Search for the cell housing the specified text and yield its (X, Y) center coordinate. 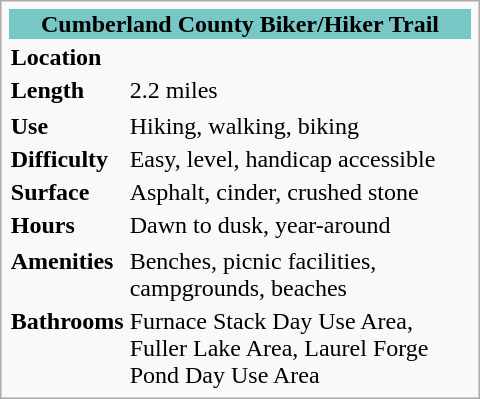
Furnace Stack Day Use Area, Fuller Lake Area, Laurel Forge Pond Day Use Area (300, 348)
Hours (67, 225)
Hiking, walking, biking (300, 126)
2.2 miles (300, 90)
Benches, picnic facilities, campgrounds, beaches (300, 274)
Location (67, 57)
Surface (67, 192)
Length (67, 90)
Difficulty (67, 159)
Bathrooms (67, 348)
Easy, level, handicap accessible (300, 159)
Use (67, 126)
Dawn to dusk, year-around (300, 225)
Cumberland County Biker/Hiker Trail (240, 24)
Asphalt, cinder, crushed stone (300, 192)
Amenities (67, 274)
